Search for the cell housing the specified text and yield its (x, y) center coordinate. 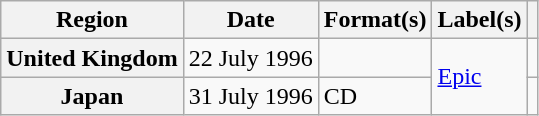
Region (92, 20)
22 July 1996 (250, 58)
31 July 1996 (250, 96)
Format(s) (375, 20)
Epic (480, 77)
Label(s) (480, 20)
Japan (92, 96)
CD (375, 96)
United Kingdom (92, 58)
Date (250, 20)
